From the cell containing the given text, extract its center point as (X, Y) coordinate. 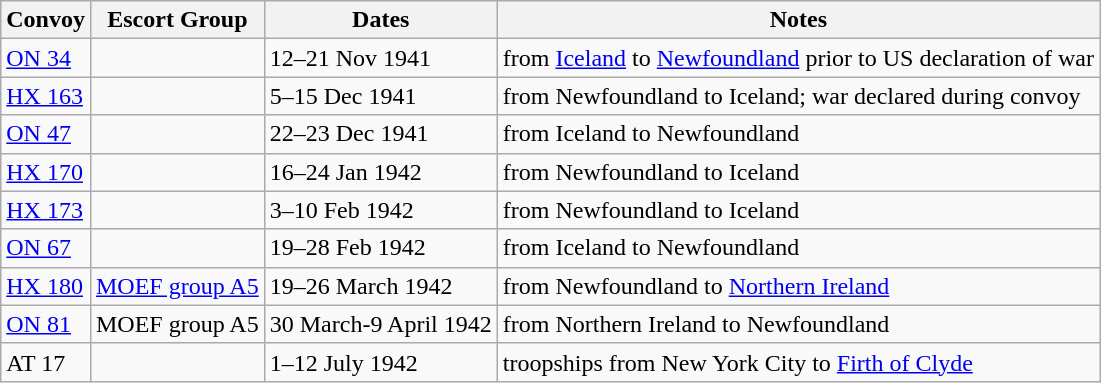
1–12 July 1942 (380, 362)
Escort Group (177, 20)
19–26 March 1942 (380, 286)
12–21 Nov 1941 (380, 58)
30 March-9 April 1942 (380, 324)
from Northern Ireland to Newfoundland (798, 324)
HX 173 (46, 210)
troopships from New York City to Firth of Clyde (798, 362)
Notes (798, 20)
ON 67 (46, 248)
ON 47 (46, 134)
from Newfoundland to Northern Ireland (798, 286)
19–28 Feb 1942 (380, 248)
HX 170 (46, 172)
AT 17 (46, 362)
HX 163 (46, 96)
ON 81 (46, 324)
from Iceland to Newfoundland prior to US declaration of war (798, 58)
5–15 Dec 1941 (380, 96)
ON 34 (46, 58)
from Newfoundland to Iceland; war declared during convoy (798, 96)
HX 180 (46, 286)
22–23 Dec 1941 (380, 134)
Dates (380, 20)
3–10 Feb 1942 (380, 210)
Convoy (46, 20)
16–24 Jan 1942 (380, 172)
